Find where the given text appears and provide that cell's center as (x, y) coordinate. 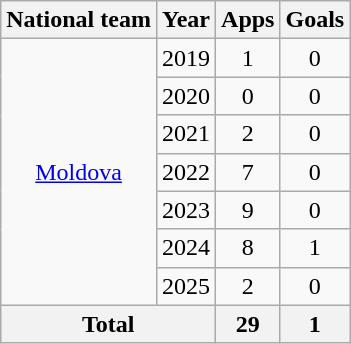
Moldova (79, 172)
2024 (186, 248)
2023 (186, 210)
2020 (186, 96)
2021 (186, 134)
9 (248, 210)
Year (186, 20)
National team (79, 20)
Apps (248, 20)
2022 (186, 172)
8 (248, 248)
2019 (186, 58)
2025 (186, 286)
Goals (315, 20)
29 (248, 324)
Total (108, 324)
7 (248, 172)
